Capture the cell that displays the provided text and extract its [x, y] central coordinate. 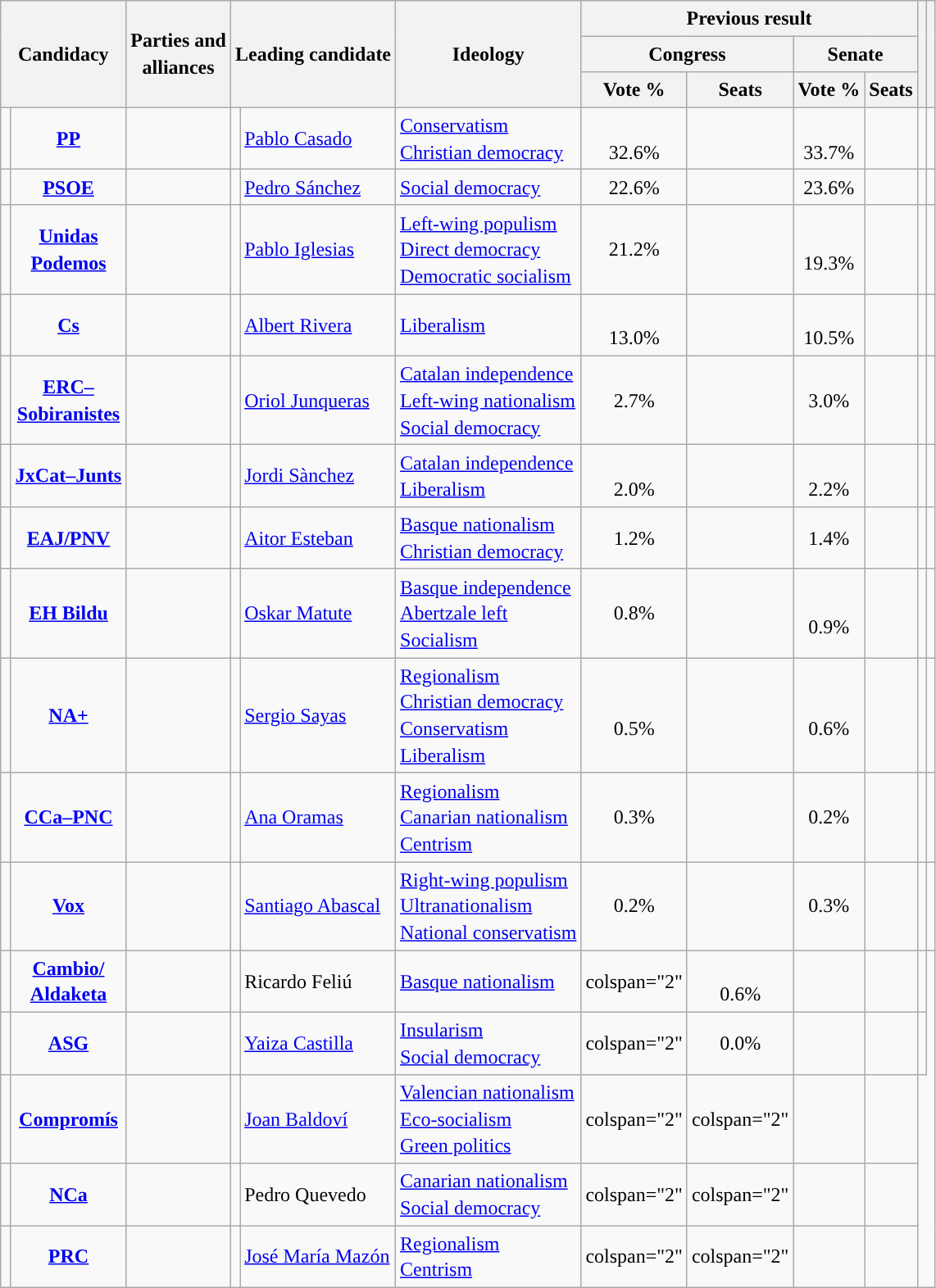
CCa–PNC [68, 817]
José María Mazón [318, 1257]
RegionalismCentrism [488, 1257]
PP [68, 138]
21.2% [634, 249]
Congress [687, 54]
EAJ/PNV [68, 538]
UnidasPodemos [68, 249]
ConservatismChristian democracy [488, 138]
ASG [68, 1044]
Right-wing populismUltranationalismNational conservatism [488, 906]
RegionalismChristian democracyConservatismLiberalism [488, 716]
Aitor Esteban [318, 538]
Pablo Casado [318, 138]
PSOE [68, 187]
NCa [68, 1195]
Sergio Sayas [318, 716]
Senate [856, 54]
ERC–Sobiranistes [68, 400]
Jordi Sànchez [318, 476]
Santiago Abascal [318, 906]
Liberalism [488, 325]
Leading candidate [313, 54]
Basque independenceAbertzale leftSocialism [488, 613]
Basque nationalismChristian democracy [488, 538]
Catalan independenceLeft-wing nationalismSocial democracy [488, 400]
Compromís [68, 1118]
EH Bildu [68, 613]
Basque nationalism [488, 982]
JxCat–Junts [68, 476]
Albert Rivera [318, 325]
Candidacy [64, 54]
23.6% [829, 187]
19.3% [829, 249]
3.0% [829, 400]
13.0% [634, 325]
33.7% [829, 138]
Catalan independenceLiberalism [488, 476]
0.0% [740, 1044]
Social democracy [488, 187]
RegionalismCanarian nationalismCentrism [488, 817]
Joan Baldoví [318, 1118]
Oriol Junqueras [318, 400]
Pedro Quevedo [318, 1195]
0.5% [634, 716]
32.6% [634, 138]
Yaiza Castilla [318, 1044]
Ana Oramas [318, 817]
Ideology [488, 54]
Pedro Sánchez [318, 187]
Ricardo Feliú [318, 982]
10.5% [829, 325]
Valencian nationalismEco-socialismGreen politics [488, 1118]
0.9% [829, 613]
Oskar Matute [318, 613]
22.6% [634, 187]
Vox [68, 906]
Previous result [749, 18]
Cambio/Aldaketa [68, 982]
Cs [68, 325]
NA+ [68, 716]
Pablo Iglesias [318, 249]
2.7% [634, 400]
1.2% [634, 538]
2.0% [634, 476]
2.2% [829, 476]
InsularismSocial democracy [488, 1044]
PRC [68, 1257]
Left-wing populismDirect democracyDemocratic socialism [488, 249]
0.8% [634, 613]
Parties andalliances [179, 54]
Canarian nationalismSocial democracy [488, 1195]
1.4% [829, 538]
